Identify which cell holds the provided text, then report its (X, Y) central coordinate. 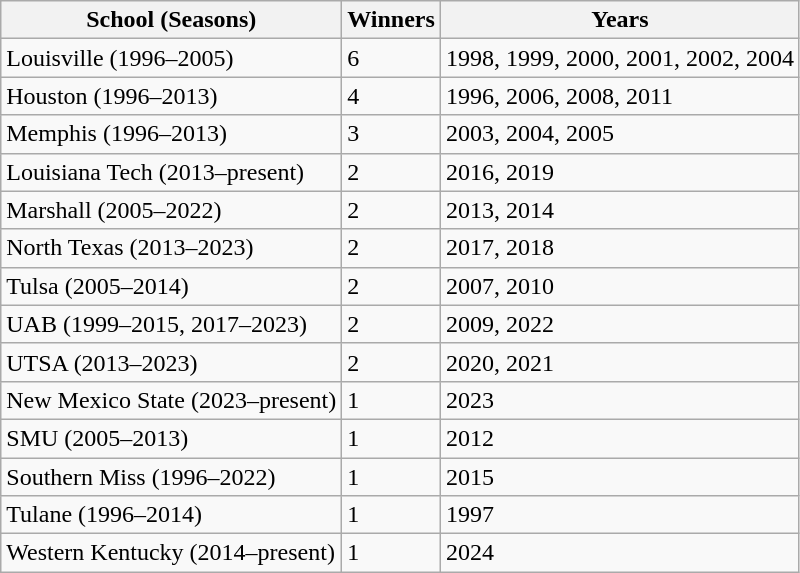
1997 (620, 515)
Houston (1996–2013) (172, 96)
3 (392, 134)
Winners (392, 20)
2012 (620, 438)
2007, 2010 (620, 286)
Tulane (1996–2014) (172, 515)
Marshall (2005–2022) (172, 210)
North Texas (2013–2023) (172, 248)
Louisville (1996–2005) (172, 58)
2015 (620, 477)
2003, 2004, 2005 (620, 134)
UTSA (2013–2023) (172, 362)
2009, 2022 (620, 324)
Western Kentucky (2014–present) (172, 553)
Years (620, 20)
UAB (1999–2015, 2017–2023) (172, 324)
2016, 2019 (620, 172)
6 (392, 58)
SMU (2005–2013) (172, 438)
2020, 2021 (620, 362)
1998, 1999, 2000, 2001, 2002, 2004 (620, 58)
2017, 2018 (620, 248)
Louisiana Tech (2013–present) (172, 172)
Memphis (1996–2013) (172, 134)
School (Seasons) (172, 20)
Tulsa (2005–2014) (172, 286)
2023 (620, 400)
2024 (620, 553)
2013, 2014 (620, 210)
1996, 2006, 2008, 2011 (620, 96)
4 (392, 96)
New Mexico State (2023–present) (172, 400)
Southern Miss (1996–2022) (172, 477)
